Provide the [X, Y] coordinate of the cell's center where the given text is located.  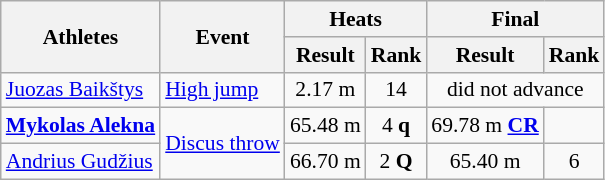
4 q [396, 126]
6 [574, 162]
69.78 m CR [484, 126]
14 [396, 90]
High jump [222, 90]
Athletes [80, 36]
66.70 m [326, 162]
2 Q [396, 162]
Mykolas Alekna [80, 126]
Heats [356, 19]
did not advance [515, 90]
Event [222, 36]
65.48 m [326, 126]
65.40 m [484, 162]
2.17 m [326, 90]
Andrius Gudžius [80, 162]
Juozas Baikštys [80, 90]
Final [515, 19]
Discus throw [222, 144]
